Return the (X, Y) coordinate for the center point of the cell that contains the specified text.  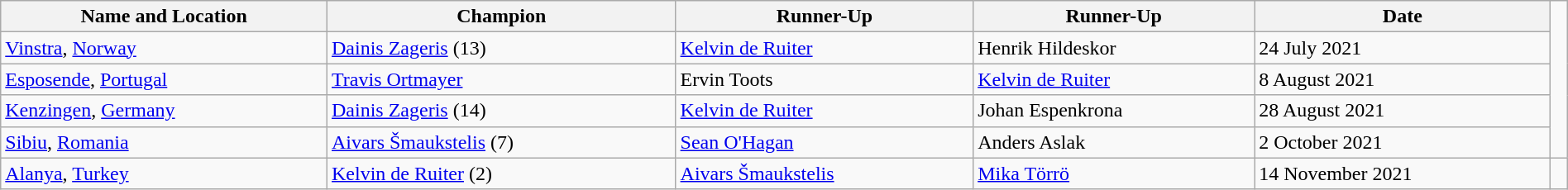
Anders Aslak (1114, 142)
Aivars Šmaukstelis (7) (501, 142)
Henrik Hildeskor (1114, 48)
Sean O'Hagan (825, 142)
Kenzingen, Germany (164, 111)
Travis Ortmayer (501, 79)
Name and Location (164, 17)
Kelvin de Ruiter (2) (501, 173)
Alanya, Turkey (164, 173)
14 November 2021 (1403, 173)
Champion (501, 17)
Sibiu, Romania (164, 142)
Johan Espenkrona (1114, 111)
8 August 2021 (1403, 79)
24 July 2021 (1403, 48)
Vinstra, Norway (164, 48)
Mika Törrö (1114, 173)
2 October 2021 (1403, 142)
Dainis Zageris (13) (501, 48)
Date (1403, 17)
28 August 2021 (1403, 111)
Dainis Zageris (14) (501, 111)
Esposende, Portugal (164, 79)
Aivars Šmaukstelis (825, 173)
Ervin Toots (825, 79)
